Extract the (x, y) coordinate from the center of the cell holding the provided text.  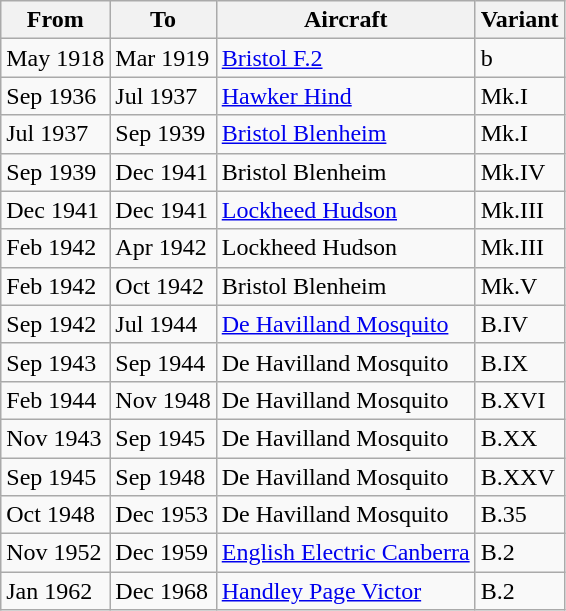
Mk.IV (520, 172)
Dec 1959 (163, 553)
Nov 1952 (56, 553)
Jan 1962 (56, 591)
B.IV (520, 324)
From (56, 20)
Aircraft (346, 20)
B.XXV (520, 477)
Bristol F.2 (346, 58)
Oct 1942 (163, 286)
Jul 1944 (163, 324)
Oct 1948 (56, 515)
Hawker Hind (346, 96)
Variant (520, 20)
B.XX (520, 438)
Nov 1943 (56, 438)
B.35 (520, 515)
Mk.V (520, 286)
To (163, 20)
Sep 1944 (163, 362)
Apr 1942 (163, 248)
B.XVI (520, 400)
English Electric Canberra (346, 553)
Handley Page Victor (346, 591)
Mar 1919 (163, 58)
Sep 1942 (56, 324)
b (520, 58)
Sep 1943 (56, 362)
Dec 1968 (163, 591)
Sep 1948 (163, 477)
Nov 1948 (163, 400)
Feb 1944 (56, 400)
May 1918 (56, 58)
Sep 1936 (56, 96)
B.IX (520, 362)
Dec 1953 (163, 515)
